From the cell containing the given text, extract its center point as [x, y] coordinate. 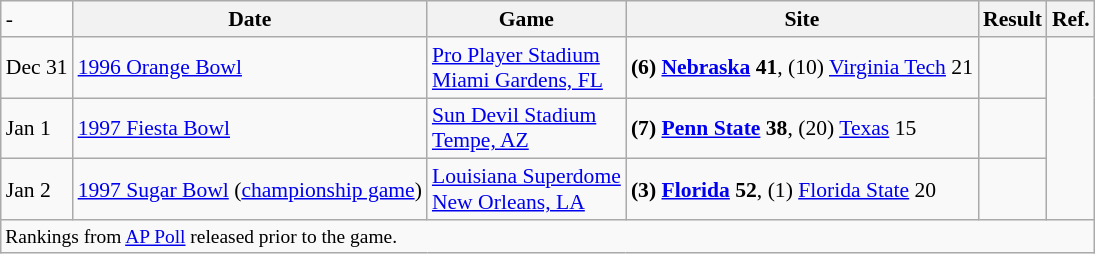
Result [1012, 19]
Jan 1 [37, 128]
(3) Florida 52, (1) Florida State 20 [802, 190]
Louisiana SuperdomeNew Orleans, LA [526, 190]
- [37, 19]
Site [802, 19]
1997 Sugar Bowl (championship game) [250, 190]
Sun Devil StadiumTempe, AZ [526, 128]
Ref. [1071, 19]
1996 Orange Bowl [250, 68]
Dec 31 [37, 68]
(7) Penn State 38, (20) Texas 15 [802, 128]
(6) Nebraska 41, (10) Virginia Tech 21 [802, 68]
Jan 2 [37, 190]
Game [526, 19]
Date [250, 19]
Pro Player StadiumMiami Gardens, FL [526, 68]
Rankings from AP Poll released prior to the game. [548, 236]
1997 Fiesta Bowl [250, 128]
